Return the (X, Y) coordinate for the center point of the cell that contains the specified text.  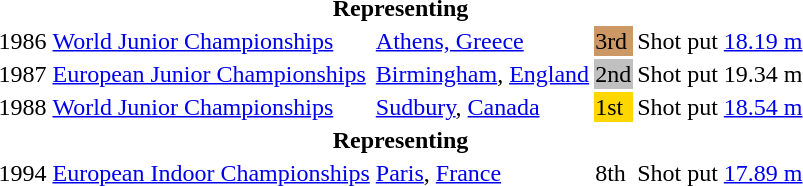
European Junior Championships (211, 74)
1st (614, 107)
Sudbury, Canada (482, 107)
Athens, Greece (482, 41)
2nd (614, 74)
3rd (614, 41)
Birmingham, England (482, 74)
